Search for the cell housing the specified text and yield its (x, y) center coordinate. 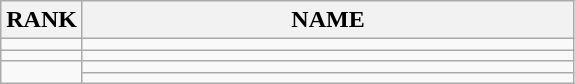
RANK (42, 20)
NAME (328, 20)
